Find where the given text appears and provide that cell's center as (x, y) coordinate. 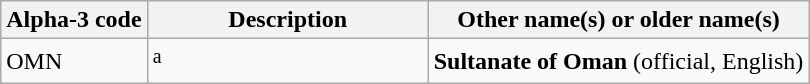
Alpha-3 code (74, 20)
Other name(s) or older name(s) (618, 20)
Description (288, 20)
Sultanate of Oman (official, English) (618, 62)
OMN (74, 62)
a (288, 62)
